Find where the given text appears and provide that cell's center as [x, y] coordinate. 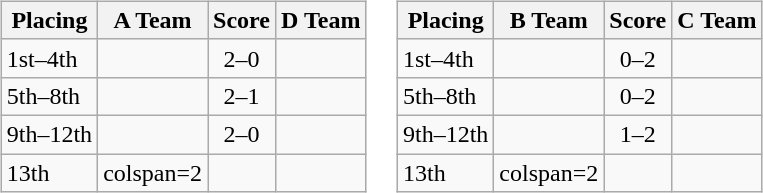
A Team [153, 20]
1–2 [638, 134]
2–1 [242, 96]
B Team [549, 20]
C Team [717, 20]
D Team [321, 20]
